Search for the cell housing the specified text and yield its (X, Y) center coordinate. 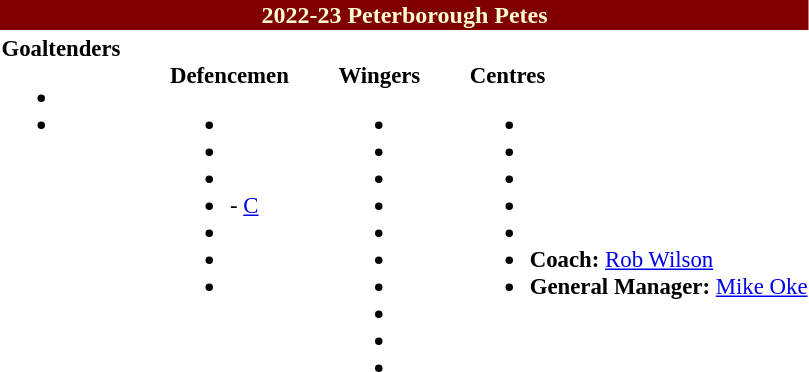
2022-23 Peterborough Petes (404, 15)
